Pinpoint the cell where the given text exists, returning its (x, y) midpoint coordinate. 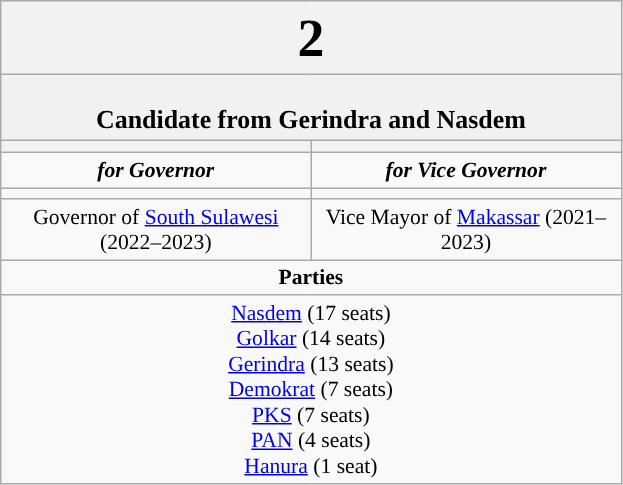
Nasdem (17 seats) Golkar (14 seats) Gerindra (13 seats) Demokrat (7 seats) PKS (7 seats) PAN (4 seats) Hanura (1 seat) (311, 390)
Governor of South Sulawesi (2022–2023) (156, 230)
2 (311, 38)
Vice Mayor of Makassar (2021–2023) (466, 230)
Parties (311, 278)
for Governor (156, 171)
Candidate from Gerindra and Nasdem (311, 107)
for Vice Governor (466, 171)
